For the text-containing cell, return its midpoint in (X, Y) coordinate format. 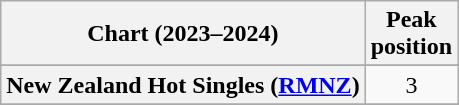
3 (411, 85)
Chart (2023–2024) (183, 34)
Peakposition (411, 34)
New Zealand Hot Singles (RMNZ) (183, 85)
